Find where the given text appears and provide that cell's center as [x, y] coordinate. 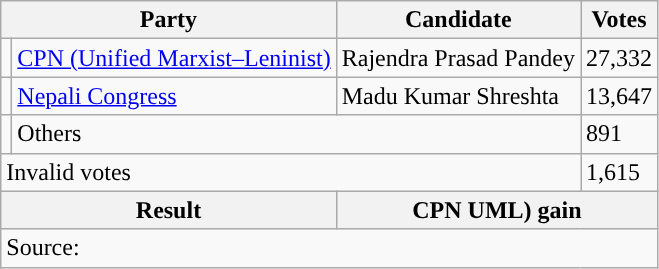
Result [168, 210]
27,332 [620, 58]
Source: [330, 248]
Votes [620, 20]
891 [620, 134]
Madu Kumar Shreshta [458, 96]
CPN UML) gain [496, 210]
CPN (Unified Marxist–Leninist) [174, 58]
Party [168, 20]
Nepali Congress [174, 96]
Rajendra Prasad Pandey [458, 58]
13,647 [620, 96]
1,615 [620, 172]
Candidate [458, 20]
Invalid votes [291, 172]
Others [296, 134]
